From the cell containing the given text, extract its center point as [X, Y] coordinate. 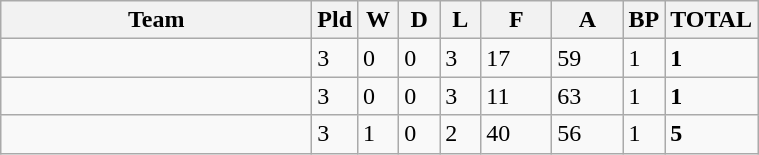
BP [644, 20]
59 [588, 58]
Pld [335, 20]
63 [588, 96]
A [588, 20]
W [378, 20]
D [420, 20]
TOTAL [712, 20]
2 [460, 134]
56 [588, 134]
11 [516, 96]
17 [516, 58]
5 [712, 134]
40 [516, 134]
F [516, 20]
Team [156, 20]
L [460, 20]
